For the text-containing cell, return its midpoint in (X, Y) coordinate format. 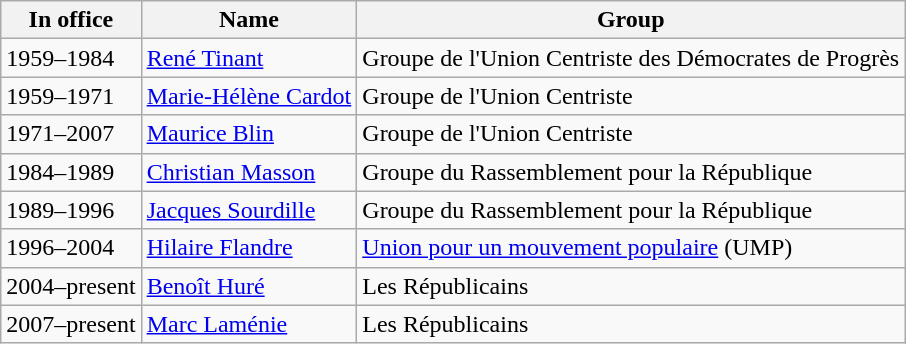
Jacques Sourdille (249, 210)
Maurice Blin (249, 134)
1996–2004 (71, 248)
Christian Masson (249, 172)
1989–1996 (71, 210)
René Tinant (249, 58)
Marc Laménie (249, 324)
1959–1984 (71, 58)
Union pour un mouvement populaire (UMP) (631, 248)
Name (249, 20)
1984–1989 (71, 172)
2007–present (71, 324)
Benoît Huré (249, 286)
Marie-Hélène Cardot (249, 96)
Hilaire Flandre (249, 248)
Groupe de l'Union Centriste des Démocrates de Progrès (631, 58)
Group (631, 20)
1971–2007 (71, 134)
2004–present (71, 286)
1959–1971 (71, 96)
In office (71, 20)
